Locate the cell with the specified text and output its (X, Y) center coordinate. 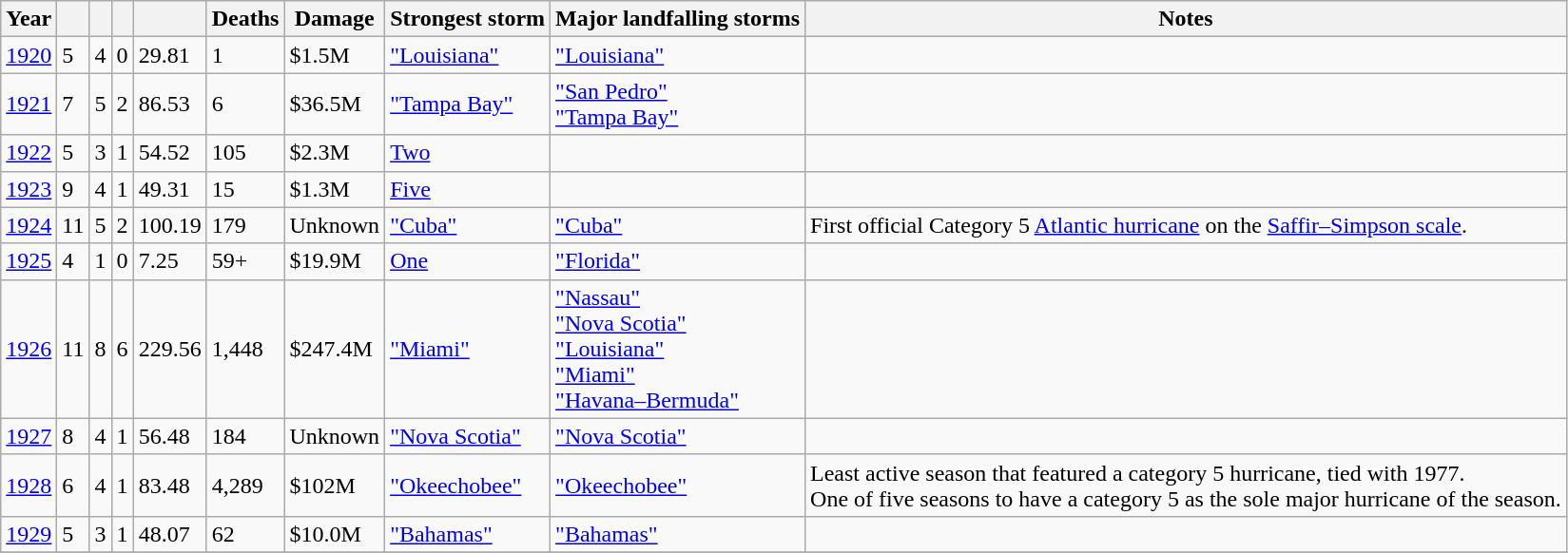
83.48 (169, 485)
1923 (29, 189)
1921 (29, 105)
"Nassau" "Nova Scotia" "Louisiana" "Miami" "Havana–Bermuda" (678, 349)
100.19 (169, 225)
59+ (245, 261)
105 (245, 153)
"Tampa Bay" (468, 105)
179 (245, 225)
Deaths (245, 19)
1925 (29, 261)
1,448 (245, 349)
1928 (29, 485)
Notes (1187, 19)
Year (29, 19)
"San Pedro" "Tampa Bay" (678, 105)
$1.5M (335, 55)
$19.9M (335, 261)
1929 (29, 534)
54.52 (169, 153)
29.81 (169, 55)
"Miami" (468, 349)
$1.3M (335, 189)
Five (468, 189)
Damage (335, 19)
1924 (29, 225)
49.31 (169, 189)
229.56 (169, 349)
1920 (29, 55)
Two (468, 153)
48.07 (169, 534)
1927 (29, 436)
1922 (29, 153)
First official Category 5 Atlantic hurricane on the Saffir–Simpson scale. (1187, 225)
184 (245, 436)
Strongest storm (468, 19)
4,289 (245, 485)
$102M (335, 485)
$10.0M (335, 534)
One (468, 261)
$36.5M (335, 105)
86.53 (169, 105)
$2.3M (335, 153)
9 (73, 189)
1926 (29, 349)
56.48 (169, 436)
7 (73, 105)
15 (245, 189)
"Florida" (678, 261)
62 (245, 534)
$247.4M (335, 349)
7.25 (169, 261)
Major landfalling storms (678, 19)
